Provide the [x, y] coordinate of the cell's center where the given text is located.  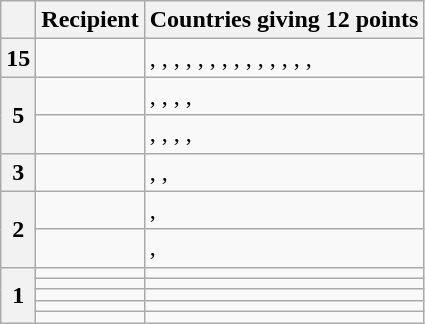
, , [284, 172]
5 [18, 115]
15 [18, 58]
Recipient [90, 20]
2 [18, 229]
, , , , , , , , , , , , , , [284, 58]
1 [18, 294]
3 [18, 172]
Countries giving 12 points [284, 20]
